Find where the given text appears and provide that cell's center as (X, Y) coordinate. 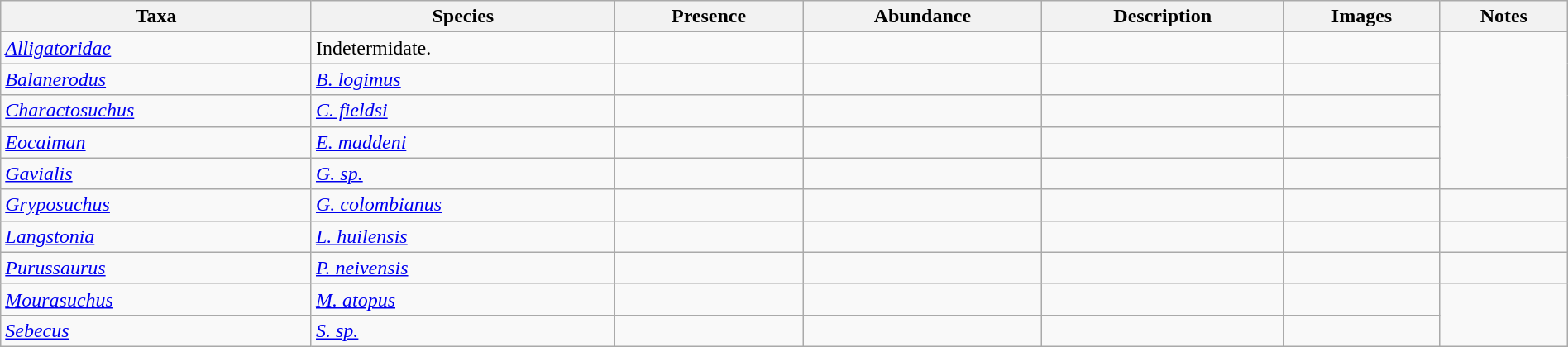
Indetermidate. (463, 48)
Sebecus (156, 330)
P. neivensis (463, 268)
S. sp. (463, 330)
Charactosuchus (156, 111)
Abundance (923, 17)
L. huilensis (463, 236)
Presence (709, 17)
G. colombianus (463, 205)
Gryposuchus (156, 205)
Balanerodus (156, 79)
Description (1163, 17)
Alligatoridae (156, 48)
C. fieldsi (463, 111)
Images (1362, 17)
Taxa (156, 17)
Mourasuchus (156, 299)
M. atopus (463, 299)
Eocaiman (156, 142)
Notes (1503, 17)
G. sp. (463, 173)
Purussaurus (156, 268)
B. logimus (463, 79)
Species (463, 17)
E. maddeni (463, 142)
Langstonia (156, 236)
Gavialis (156, 173)
